Scan for the cell matching the given text and deliver its (x, y) coordinate at center. 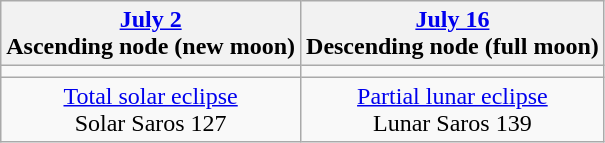
Total solar eclipseSolar Saros 127 (151, 110)
July 2Ascending node (new moon) (151, 34)
July 16Descending node (full moon) (453, 34)
Partial lunar eclipseLunar Saros 139 (453, 110)
